Locate the cell with the specified text and output its (x, y) center coordinate. 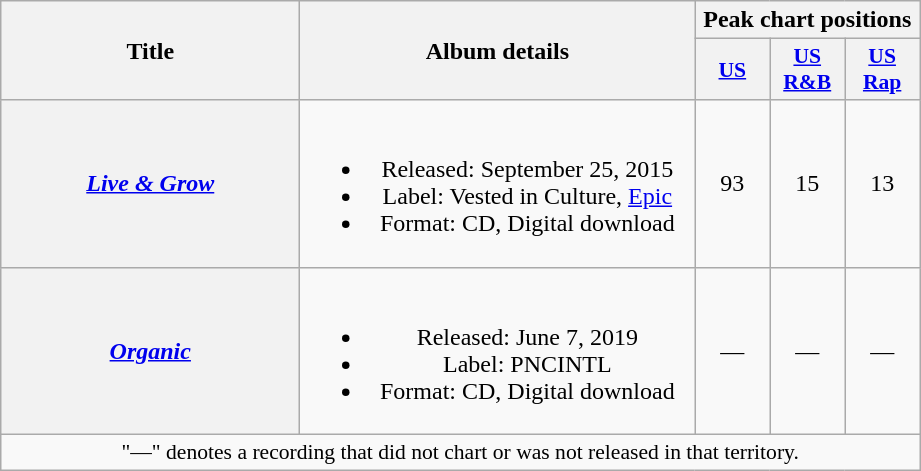
Released: September 25, 2015Label: Vested in Culture, EpicFormat: CD, Digital download (498, 184)
US R&B (808, 70)
Live & Grow (150, 184)
15 (808, 184)
US Rap (882, 70)
13 (882, 184)
US (732, 70)
Organic (150, 350)
Album details (498, 50)
Released: June 7, 2019Label: PNCINTLFormat: CD, Digital download (498, 350)
Peak chart positions (808, 20)
Title (150, 50)
"—" denotes a recording that did not chart or was not released in that territory. (460, 452)
93 (732, 184)
